Search for the cell housing the specified text and yield its (x, y) center coordinate. 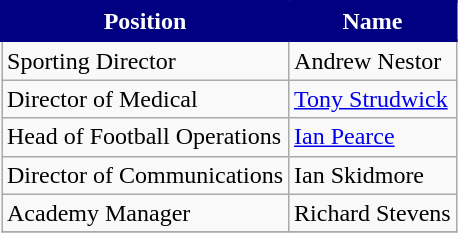
Sporting Director (146, 60)
Ian Skidmore (373, 175)
Andrew Nestor (373, 60)
Director of Medical (146, 99)
Ian Pearce (373, 137)
Tony Strudwick (373, 99)
Academy Manager (146, 213)
Director of Communications (146, 175)
Position (146, 22)
Richard Stevens (373, 213)
Head of Football Operations (146, 137)
Name (373, 22)
